Return (x, y) of the center of cell containing provided text 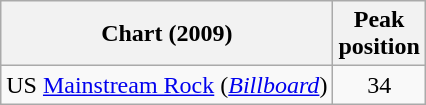
Peakposition (379, 34)
Chart (2009) (167, 34)
US Mainstream Rock (Billboard) (167, 85)
34 (379, 85)
